Provide the [X, Y] coordinate of the cell's center where the given text is located.  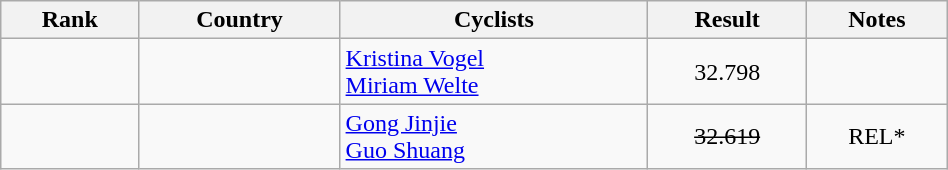
Country [240, 20]
Gong JinjieGuo Shuang [494, 136]
32.619 [728, 136]
REL* [876, 136]
32.798 [728, 72]
Kristina VogelMiriam Welte [494, 72]
Cyclists [494, 20]
Notes [876, 20]
Result [728, 20]
Rank [70, 20]
